Detect which cell encompasses the target text, then output its (x, y) center coordinate. 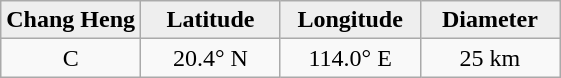
20.4° N (211, 58)
Latitude (211, 20)
C (71, 58)
25 km (490, 58)
114.0° E (350, 58)
Chang Heng (71, 20)
Diameter (490, 20)
Longitude (350, 20)
